Determine the [x, y] coordinate at the center of the cell enclosing the given text.  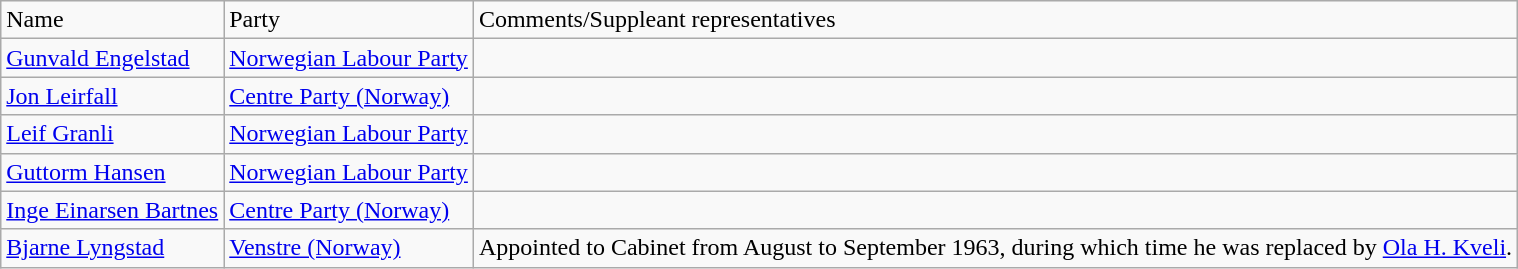
Bjarne Lyngstad [112, 248]
Venstre (Norway) [349, 248]
Comments/Suppleant representatives [995, 20]
Appointed to Cabinet from August to September 1963, during which time he was replaced by Ola H. Kveli. [995, 248]
Gunvald Engelstad [112, 58]
Leif Granli [112, 134]
Jon Leirfall [112, 96]
Inge Einarsen Bartnes [112, 210]
Name [112, 20]
Guttorm Hansen [112, 172]
Party [349, 20]
